Pinpoint the cell where the given text exists, returning its (x, y) midpoint coordinate. 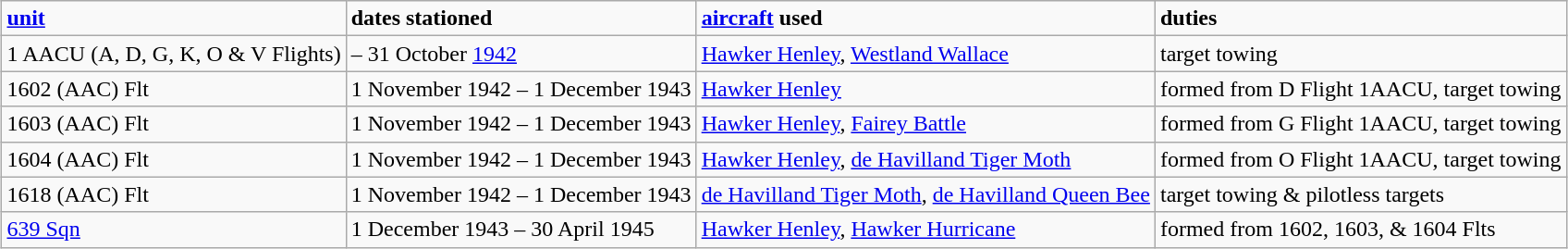
formed from D Flight 1AACU, target towing (1361, 89)
duties (1361, 19)
aircraft used (925, 19)
formed from 1602, 1603, & 1604 Flts (1361, 230)
1618 (AAC) Flt (174, 194)
Hawker Henley, Westland Wallace (925, 54)
1 December 1943 – 30 April 1945 (521, 230)
unit (174, 19)
dates stationed (521, 19)
Hawker Henley, Hawker Hurricane (925, 230)
1603 (AAC) Flt (174, 124)
Hawker Henley (925, 89)
formed from O Flight 1AACU, target towing (1361, 159)
1602 (AAC) Flt (174, 89)
639 Sqn (174, 230)
Hawker Henley, Fairey Battle (925, 124)
target towing (1361, 54)
Hawker Henley, de Havilland Tiger Moth (925, 159)
de Havilland Tiger Moth, de Havilland Queen Bee (925, 194)
formed from G Flight 1AACU, target towing (1361, 124)
1604 (AAC) Flt (174, 159)
1 AACU (A, D, G, K, O & V Flights) (174, 54)
– 31 October 1942 (521, 54)
target towing & pilotless targets (1361, 194)
